Detect which cell encompasses the target text, then output its (X, Y) center coordinate. 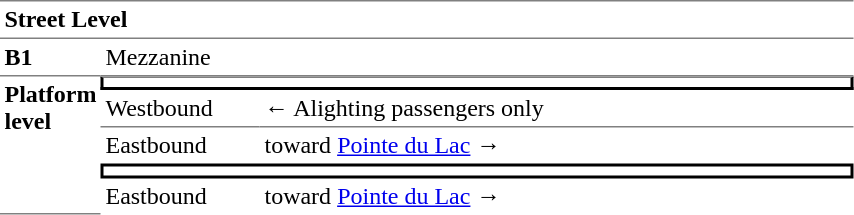
Westbound (180, 109)
← Alighting passengers only (557, 109)
B1 (50, 58)
Mezzanine (478, 58)
Street Level (427, 20)
Platform level (50, 145)
